Extract the (X, Y) coordinate from the center of the cell holding the provided text.  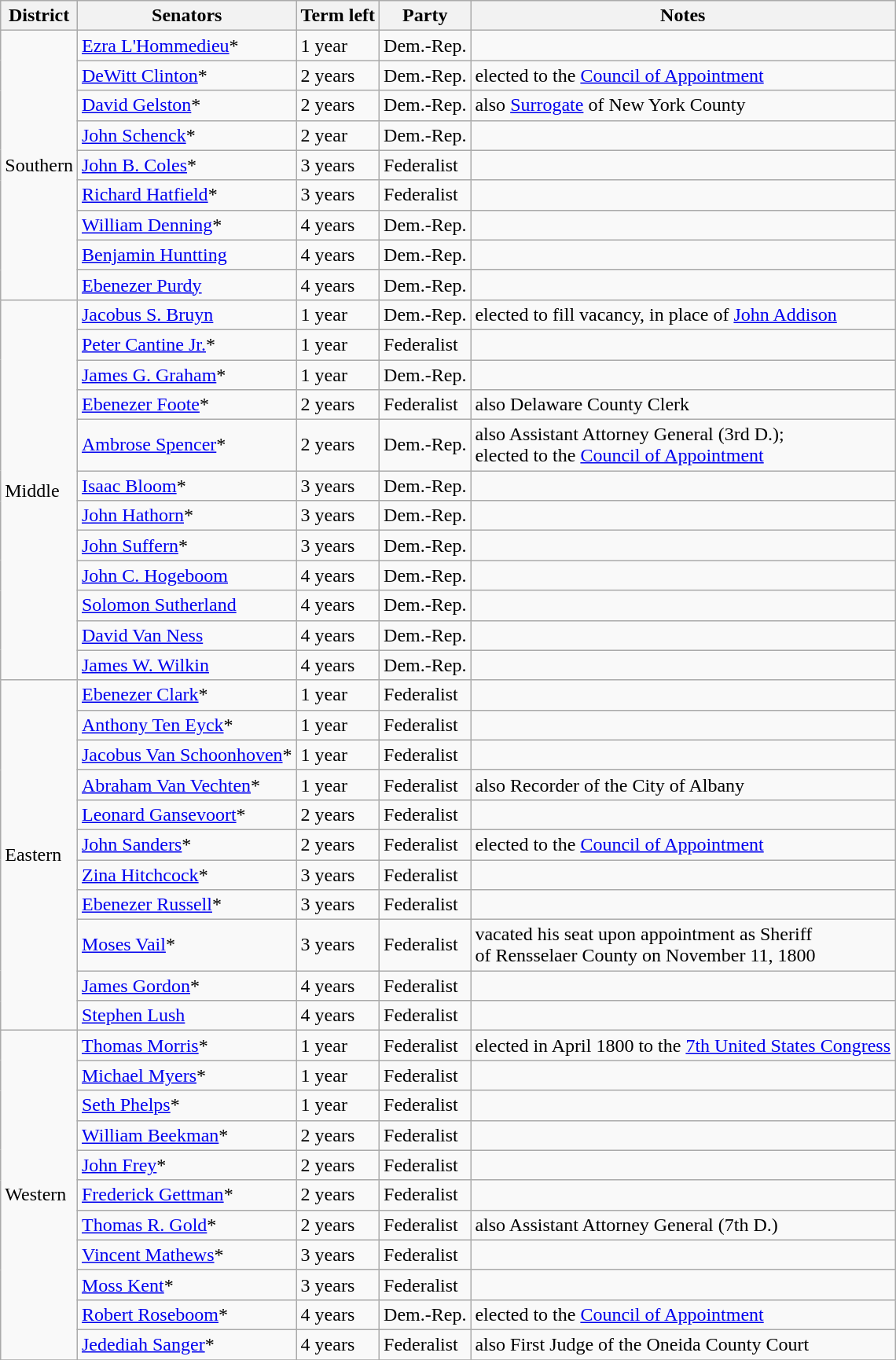
Michael Myers* (187, 1075)
Party (425, 16)
John B. Coles* (187, 165)
Jacobus S. Bruyn (187, 314)
also Delaware County Clerk (683, 405)
James W. Wilkin (187, 665)
Frederick Gettman* (187, 1195)
Eastern (39, 855)
Zina Hitchcock* (187, 875)
Anthony Ten Eyck* (187, 725)
Robert Roseboom* (187, 1314)
Senators (187, 16)
also Assistant Attorney General (3rd D.); elected to the Council of Appointment (683, 445)
Thomas R. Gold* (187, 1225)
Abraham Van Vechten* (187, 785)
James G. Graham* (187, 375)
William Beekman* (187, 1135)
Ebenezer Clark* (187, 695)
Ezra L'Hommedieu* (187, 46)
Ebenezer Foote* (187, 405)
elected in April 1800 to the 7th United States Congress (683, 1046)
Western (39, 1195)
Seth Phelps* (187, 1105)
also First Judge of the Oneida County Court (683, 1344)
also Assistant Attorney General (7th D.) (683, 1225)
John Hathorn* (187, 516)
Southern (39, 165)
elected to fill vacancy, in place of John Addison (683, 314)
Jedediah Sanger* (187, 1344)
Vincent Mathews* (187, 1255)
Term left (338, 16)
Middle (39, 490)
William Denning* (187, 225)
John Frey* (187, 1165)
Notes (683, 16)
DeWitt Clinton* (187, 75)
Isaac Bloom* (187, 486)
Moses Vail* (187, 945)
Thomas Morris* (187, 1046)
vacated his seat upon appointment as Sheriff of Rensselaer County on November 11, 1800 (683, 945)
2 year (338, 135)
Benjamin Huntting (187, 255)
John Schenck* (187, 135)
Stephen Lush (187, 1016)
also Recorder of the City of Albany (683, 785)
David Van Ness (187, 635)
Ambrose Spencer* (187, 445)
District (39, 16)
David Gelston* (187, 105)
James Gordon* (187, 986)
Richard Hatfield* (187, 195)
John Suffern* (187, 546)
also Surrogate of New York County (683, 105)
Leonard Gansevoort* (187, 814)
Jacobus Van Schoonhoven* (187, 755)
Moss Kent* (187, 1285)
Ebenezer Purdy (187, 285)
Solomon Sutherland (187, 605)
Peter Cantine Jr.* (187, 344)
Ebenezer Russell* (187, 905)
John Sanders* (187, 844)
John C. Hogeboom (187, 575)
